Provide the [X, Y] coordinate of the cell's center where the given text is located.  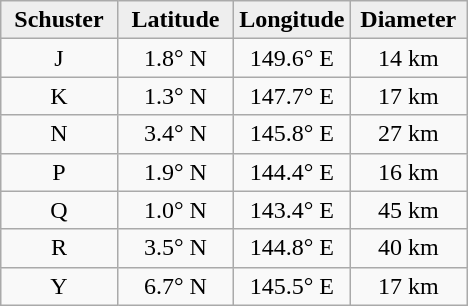
Latitude [175, 20]
1.3° N [175, 96]
145.5° E [292, 286]
3.5° N [175, 248]
Schuster [59, 20]
6.7° N [175, 286]
P [59, 172]
14 km [408, 58]
Longitude [292, 20]
1.0° N [175, 210]
K [59, 96]
1.8° N [175, 58]
Diameter [408, 20]
145.8° E [292, 134]
40 km [408, 248]
R [59, 248]
27 km [408, 134]
3.4° N [175, 134]
45 km [408, 210]
147.7° E [292, 96]
1.9° N [175, 172]
Q [59, 210]
16 km [408, 172]
144.4° E [292, 172]
N [59, 134]
Y [59, 286]
149.6° E [292, 58]
144.8° E [292, 248]
J [59, 58]
143.4° E [292, 210]
